Identify which cell holds the provided text, then report its [x, y] central coordinate. 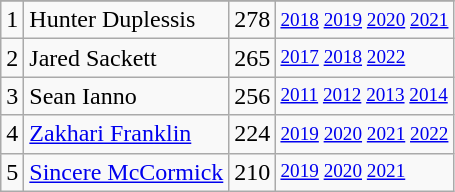
278 [252, 20]
2011 2012 2013 2014 [364, 96]
1 [12, 20]
265 [252, 58]
Hunter Duplessis [126, 20]
2 [12, 58]
2017 2018 2022 [364, 58]
5 [12, 172]
210 [252, 172]
2018 2019 2020 2021 [364, 20]
2019 2020 2021 2022 [364, 134]
Zakhari Franklin [126, 134]
2019 2020 2021 [364, 172]
Sean Ianno [126, 96]
Sincere McCormick [126, 172]
224 [252, 134]
4 [12, 134]
3 [12, 96]
256 [252, 96]
Jared Sackett [126, 58]
